Identify which cell holds the provided text, then report its [X, Y] central coordinate. 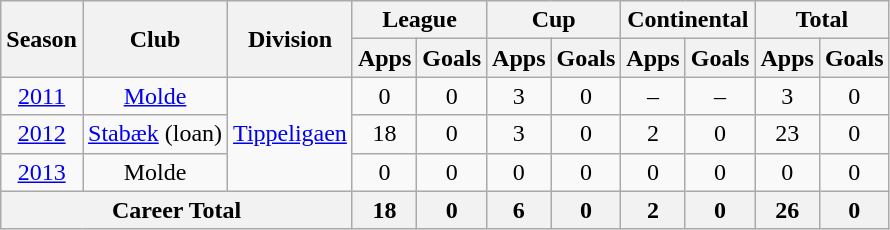
Total [822, 20]
Club [154, 39]
Continental [688, 20]
Division [290, 39]
Tippeligaen [290, 134]
2012 [42, 134]
Career Total [177, 210]
League [419, 20]
2011 [42, 96]
26 [787, 210]
Stabæk (loan) [154, 134]
2013 [42, 172]
Cup [554, 20]
23 [787, 134]
Season [42, 39]
6 [519, 210]
